For the text-containing cell, return its midpoint in [x, y] coordinate format. 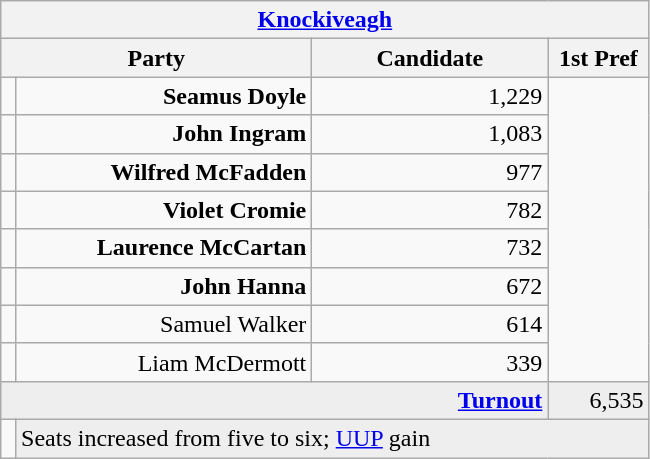
Turnout [274, 400]
Violet Cromie [164, 210]
977 [430, 172]
John Ingram [164, 134]
732 [430, 248]
1,229 [430, 96]
Liam McDermott [164, 362]
Wilfred McFadden [164, 172]
6,535 [598, 400]
782 [430, 210]
339 [430, 362]
Laurence McCartan [164, 248]
Samuel Walker [164, 324]
John Hanna [164, 286]
1,083 [430, 134]
614 [430, 324]
672 [430, 286]
Candidate [430, 58]
Party [156, 58]
Seats increased from five to six; UUP gain [332, 438]
1st Pref [598, 58]
Knockiveagh [325, 20]
Seamus Doyle [164, 96]
